Return the (x, y) coordinate for the center point of the cell that contains the specified text.  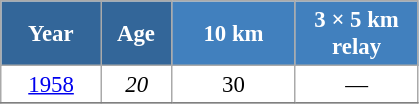
20 (136, 85)
— (356, 85)
Age (136, 34)
Year (52, 34)
3 × 5 km relay (356, 34)
10 km (234, 34)
1958 (52, 85)
30 (234, 85)
